Locate the cell with the specified text and output its (X, Y) center coordinate. 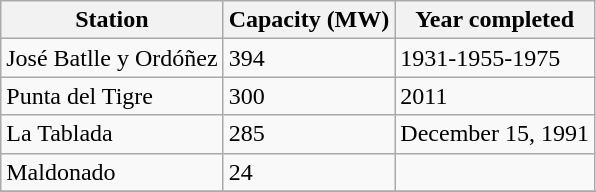
José Batlle y Ordóñez (112, 58)
24 (309, 172)
285 (309, 134)
1931-1955-1975 (495, 58)
Punta del Tigre (112, 96)
2011 (495, 96)
December 15, 1991 (495, 134)
Maldonado (112, 172)
300 (309, 96)
Capacity (MW) (309, 20)
Year completed (495, 20)
La Tablada (112, 134)
394 (309, 58)
Station (112, 20)
